Provide the [X, Y] coordinate of the cell's center where the given text is located.  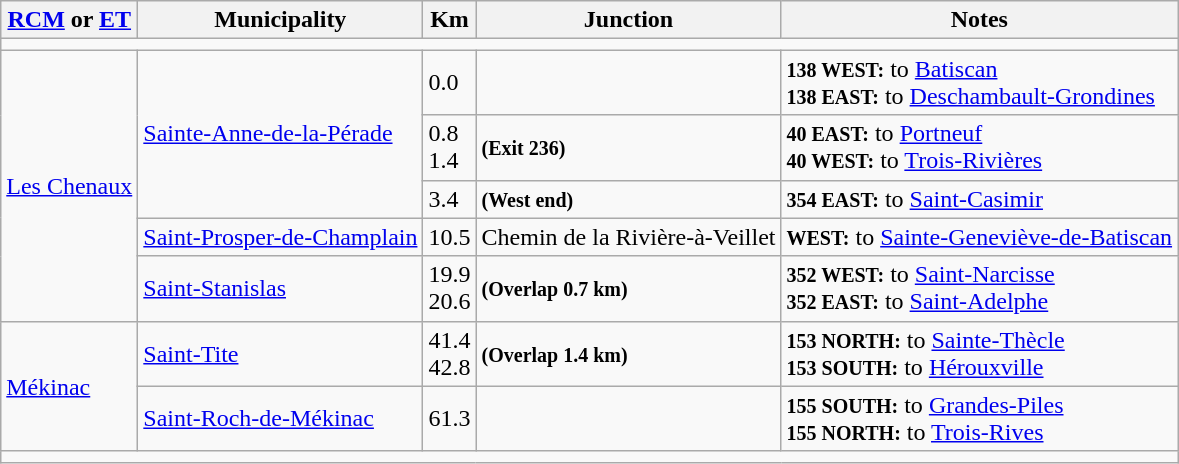
WEST: to Sainte-Geneviève-de-Batiscan [980, 237]
Saint-Roch-de-Mékinac [280, 418]
(Exit 236) [628, 148]
40 EAST: to Portneuf 40 WEST: to Trois-Rivières [980, 148]
352 WEST: to Saint-Narcisse 352 EAST: to Saint-Adelphe [980, 288]
0.0 [450, 82]
(West end) [628, 199]
Municipality [280, 20]
0.8 1.4 [450, 148]
3.4 [450, 199]
10.5 [450, 237]
Les Chenaux [70, 186]
19.9 20.6 [450, 288]
RCM or ET [70, 20]
Sainte-Anne-de-la-Pérade [280, 134]
138 WEST: to Batiscan 138 EAST: to Deschambault-Grondines [980, 82]
61.3 [450, 418]
41.4 42.8 [450, 354]
155 SOUTH: to Grandes-Piles 155 NORTH: to Trois-Rives [980, 418]
153 NORTH: to Sainte-Thècle 153 SOUTH: to Hérouxville [980, 354]
Saint-Prosper-de-Champlain [280, 237]
Mékinac [70, 386]
354 EAST: to Saint-Casimir [980, 199]
Saint-Stanislas [280, 288]
Km [450, 20]
Saint-Tite [280, 354]
Junction [628, 20]
Notes [980, 20]
Chemin de la Rivière-à-Veillet [628, 237]
(Overlap 1.4 km) [628, 354]
(Overlap 0.7 km) [628, 288]
